Return [x, y] of the center of cell containing provided text 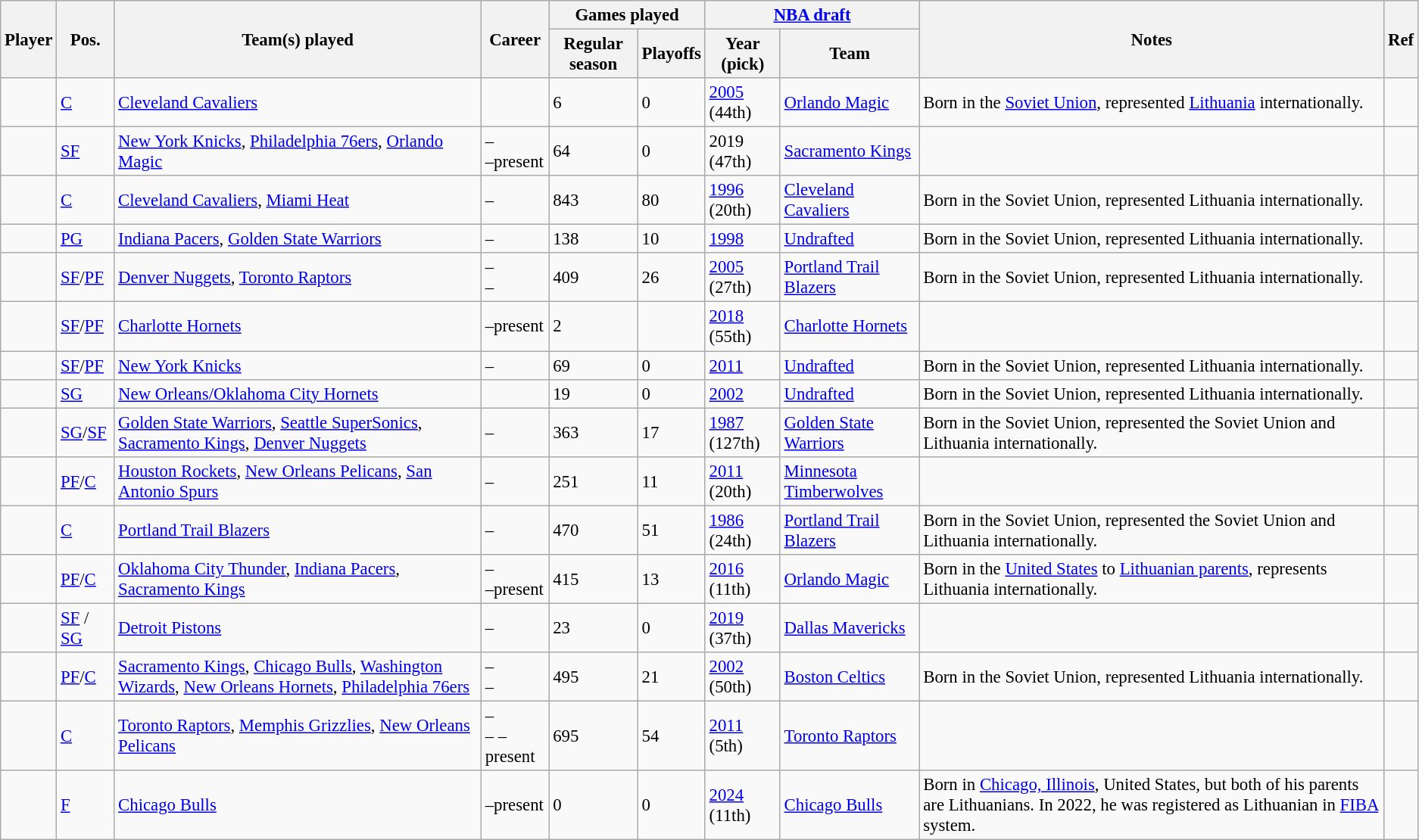
Toronto Raptors, Memphis Grizzlies, New Orleans Pelicans [298, 736]
Houston Rockets, New Orleans Pelicans, San Antonio Spurs [298, 481]
––present [515, 580]
Notes [1152, 39]
Pos. [86, 39]
Detroit Pistons [298, 628]
Player [29, 39]
1998 [742, 239]
10 [671, 239]
Team [850, 54]
SF [86, 151]
Year (pick) [742, 54]
SG [86, 394]
2 [594, 327]
21 [671, 677]
1986 (24th) [742, 530]
64 [594, 151]
Sacramento Kings, Chicago Bulls, Washington Wizards, New Orleans Hornets, Philadelphia 76ers [298, 677]
363 [594, 433]
NBA draft [812, 15]
11 [671, 481]
– – [515, 677]
2019 (47th) [742, 151]
1996 (20th) [742, 200]
1987 (127th) [742, 433]
Career [515, 39]
2016 (11th) [742, 580]
–– –present [515, 736]
Ref [1401, 39]
409 [594, 277]
Born in Chicago, Illinois, United States, but both of his parents are Lithuanians. In 2022, he was registered as Lithuanian in FIBA system. [1152, 805]
SG/SF [86, 433]
Golden State Warriors [850, 433]
695 [594, 736]
69 [594, 366]
Golden State Warriors, Seattle SuperSonics, Sacramento Kings, Denver Nuggets [298, 433]
2019 (37th) [742, 628]
17 [671, 433]
138 [594, 239]
SF / SG [86, 628]
495 [594, 677]
New York Knicks, Philadelphia 76ers, Orlando Magic [298, 151]
2024 (11th) [742, 805]
Sacramento Kings [850, 151]
–– [515, 277]
Regular season [594, 54]
Team(s) played [298, 39]
2005 (27th) [742, 277]
54 [671, 736]
F [86, 805]
80 [671, 200]
Minnesota Timberwolves [850, 481]
843 [594, 200]
PG [86, 239]
2002 [742, 394]
2002 (50th) [742, 677]
2011 [742, 366]
19 [594, 394]
Cleveland Cavaliers, Miami Heat [298, 200]
2011 (5th) [742, 736]
New York Knicks [298, 366]
2018 (55th) [742, 327]
– –present [515, 151]
251 [594, 481]
Denver Nuggets, Toronto Raptors [298, 277]
Dallas Mavericks [850, 628]
2005 (44th) [742, 103]
Born in the United States to Lithuanian parents, represents Lithuania internationally. [1152, 580]
Games played [627, 15]
Toronto Raptors [850, 736]
415 [594, 580]
23 [594, 628]
51 [671, 530]
Playoffs [671, 54]
New Orleans/Oklahoma City Hornets [298, 394]
26 [671, 277]
Indiana Pacers, Golden State Warriors [298, 239]
6 [594, 103]
470 [594, 530]
Oklahoma City Thunder, Indiana Pacers, Sacramento Kings [298, 580]
2011 (20th) [742, 481]
13 [671, 580]
Boston Celtics [850, 677]
